Output the [X, Y] coordinate of the center of the cell containing the given text.  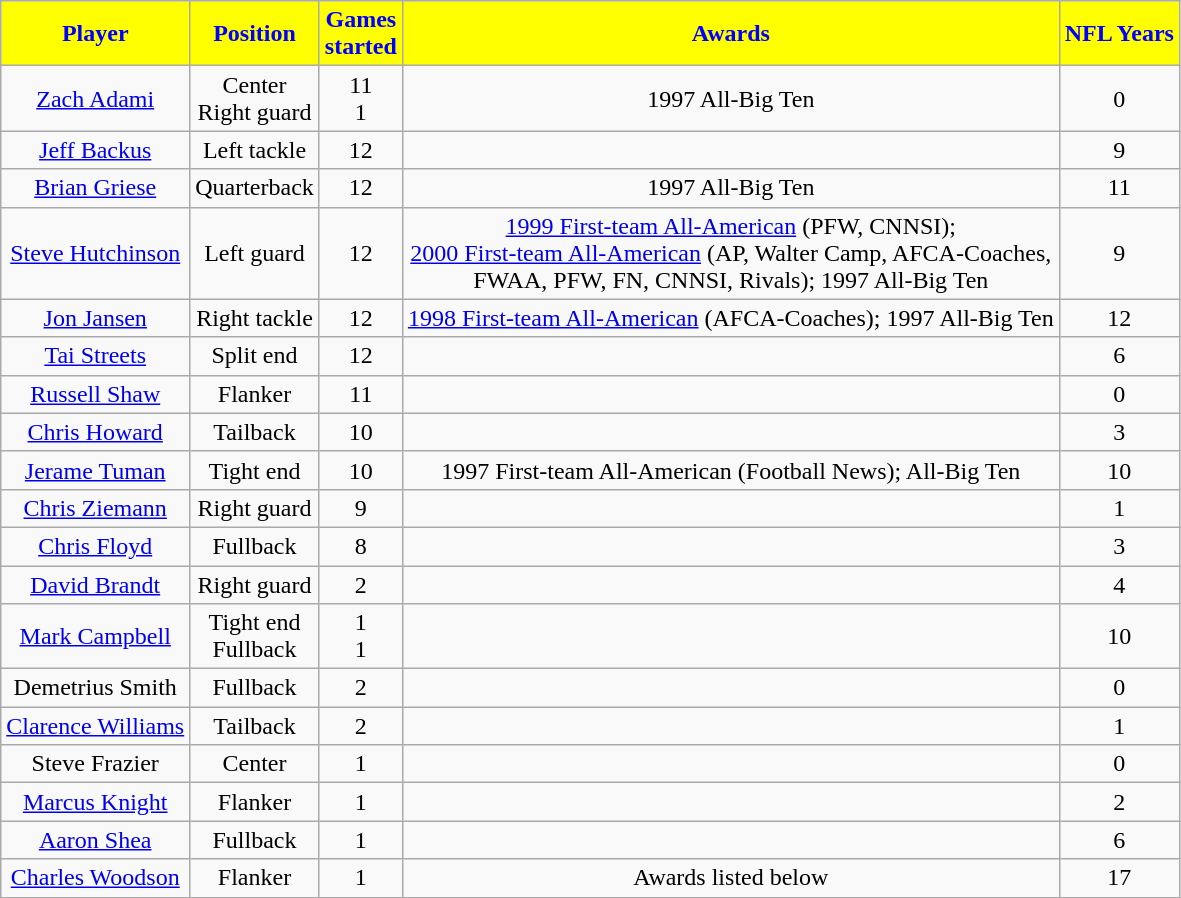
Brian Griese [96, 188]
Demetrius Smith [96, 688]
Jeff Backus [96, 150]
Mark Campbell [96, 636]
CenterRight guard [255, 98]
Left guard [255, 253]
Split end [255, 356]
Chris Ziemann [96, 508]
David Brandt [96, 585]
Position [255, 34]
111 [360, 98]
Russell Shaw [96, 394]
Tai Streets [96, 356]
NFL Years [1119, 34]
Quarterback [255, 188]
17 [1119, 878]
Steve Hutchinson [96, 253]
Tight endFullback [255, 636]
Tight end [255, 470]
Gamesstarted [360, 34]
Steve Frazier [96, 764]
1998 First-team All-American (AFCA-Coaches); 1997 All-Big Ten [730, 318]
Chris Howard [96, 432]
Jerame Tuman [96, 470]
4 [1119, 585]
1997 First-team All-American (Football News); All-Big Ten [730, 470]
Awards [730, 34]
Aaron Shea [96, 840]
Chris Floyd [96, 546]
Awards listed below [730, 878]
Clarence Williams [96, 726]
Charles Woodson [96, 878]
Marcus Knight [96, 802]
Jon Jansen [96, 318]
8 [360, 546]
Center [255, 764]
Player [96, 34]
Zach Adami [96, 98]
Right tackle [255, 318]
Left tackle [255, 150]
